Return (x, y) of the center of cell containing provided text 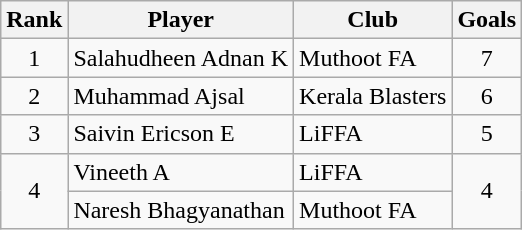
Kerala Blasters (373, 96)
3 (34, 134)
5 (487, 134)
Salahudheen Adnan K (181, 58)
Saivin Ericson E (181, 134)
7 (487, 58)
1 (34, 58)
Club (373, 20)
2 (34, 96)
Player (181, 20)
6 (487, 96)
Muhammad Ajsal (181, 96)
Goals (487, 20)
Naresh Bhagyanathan (181, 210)
Vineeth A (181, 172)
Rank (34, 20)
